Identify which cell holds the provided text, then report its [x, y] central coordinate. 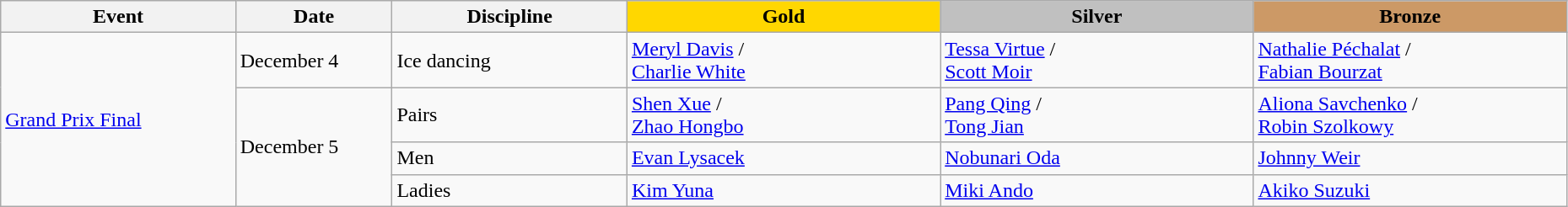
Bronze [1410, 17]
Ice dancing [509, 61]
Shen Xue / Zhao Hongbo [783, 114]
Date [314, 17]
Silver [1097, 17]
Nobunari Oda [1097, 158]
Evan Lysacek [783, 158]
Gold [783, 17]
Johnny Weir [1410, 158]
Men [509, 158]
Kim Yuna [783, 190]
Event [118, 17]
Meryl Davis / Charlie White [783, 61]
December 4 [314, 61]
December 5 [314, 146]
Miki Ando [1097, 190]
Discipline [509, 17]
Pang Qing / Tong Jian [1097, 114]
Akiko Suzuki [1410, 190]
Tessa Virtue / Scott Moir [1097, 61]
Nathalie Péchalat / Fabian Bourzat [1410, 61]
Grand Prix Final [118, 119]
Ladies [509, 190]
Aliona Savchenko / Robin Szolkowy [1410, 114]
Pairs [509, 114]
